Capture the cell that displays the provided text and extract its (x, y) central coordinate. 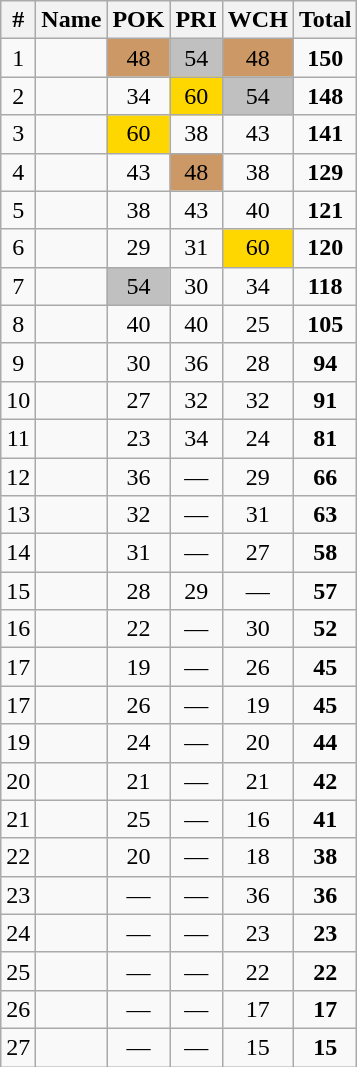
18 (258, 857)
118 (325, 286)
14 (18, 553)
120 (325, 248)
3 (18, 134)
44 (325, 743)
129 (325, 172)
81 (325, 438)
8 (18, 324)
42 (325, 781)
Total (325, 20)
9 (18, 362)
2 (18, 96)
66 (325, 477)
105 (325, 324)
121 (325, 210)
41 (325, 819)
91 (325, 400)
11 (18, 438)
12 (18, 477)
10 (18, 400)
4 (18, 172)
# (18, 20)
13 (18, 515)
6 (18, 248)
57 (325, 591)
PRI (196, 20)
148 (325, 96)
5 (18, 210)
WCH (258, 20)
141 (325, 134)
94 (325, 362)
7 (18, 286)
150 (325, 58)
58 (325, 553)
Name (72, 20)
POK (138, 20)
52 (325, 629)
1 (18, 58)
63 (325, 515)
